Output the [X, Y] coordinate of the center of the cell containing the given text.  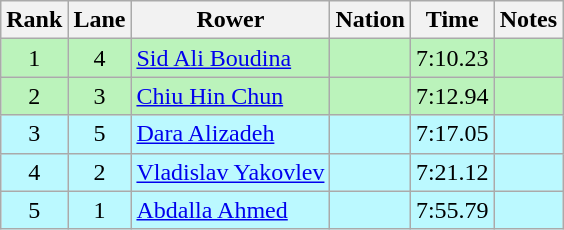
7:10.23 [452, 58]
7:21.12 [452, 172]
7:55.79 [452, 210]
Abdalla Ahmed [230, 210]
Vladislav Yakovlev [230, 172]
Time [452, 20]
Chiu Hin Chun [230, 96]
Rower [230, 20]
7:17.05 [452, 134]
Nation [370, 20]
7:12.94 [452, 96]
Dara Alizadeh [230, 134]
Notes [528, 20]
Lane [100, 20]
Sid Ali Boudina [230, 58]
Rank [34, 20]
